Locate the cell with the specified text and output its (X, Y) center coordinate. 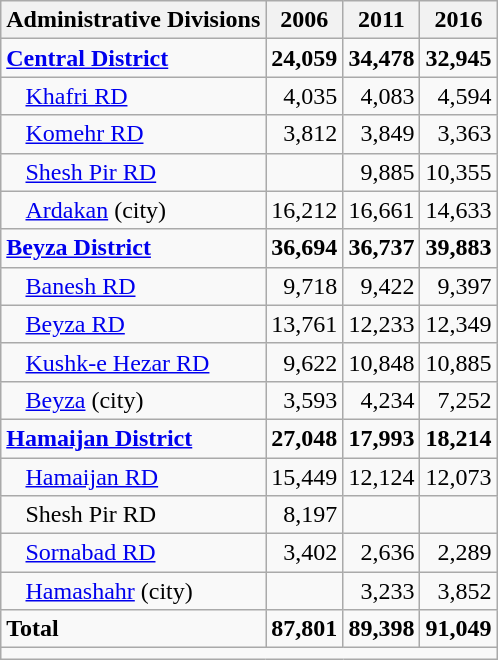
36,694 (304, 248)
Khafri RD (134, 96)
Administrative Divisions (134, 20)
Central District (134, 58)
2016 (458, 20)
Komehr RD (134, 134)
87,801 (304, 629)
9,885 (382, 172)
3,852 (458, 591)
12,124 (382, 477)
24,059 (304, 58)
34,478 (382, 58)
32,945 (458, 58)
2,289 (458, 553)
8,197 (304, 515)
4,594 (458, 96)
4,083 (382, 96)
18,214 (458, 438)
Beyza RD (134, 324)
10,885 (458, 362)
9,422 (382, 286)
10,848 (382, 362)
27,048 (304, 438)
13,761 (304, 324)
Ardakan (city) (134, 210)
36,737 (382, 248)
3,233 (382, 591)
17,993 (382, 438)
Hamaijan RD (134, 477)
3,849 (382, 134)
12,073 (458, 477)
2006 (304, 20)
Beyza District (134, 248)
91,049 (458, 629)
14,633 (458, 210)
4,035 (304, 96)
Sornabad RD (134, 553)
3,402 (304, 553)
16,661 (382, 210)
39,883 (458, 248)
12,349 (458, 324)
Hamaijan District (134, 438)
Beyza (city) (134, 400)
4,234 (382, 400)
89,398 (382, 629)
15,449 (304, 477)
7,252 (458, 400)
9,397 (458, 286)
10,355 (458, 172)
Total (134, 629)
12,233 (382, 324)
3,812 (304, 134)
Banesh RD (134, 286)
3,363 (458, 134)
9,622 (304, 362)
Kushk-e Hezar RD (134, 362)
16,212 (304, 210)
2,636 (382, 553)
3,593 (304, 400)
9,718 (304, 286)
Hamashahr (city) (134, 591)
2011 (382, 20)
